Output the [X, Y] coordinate of the center of the cell containing the given text.  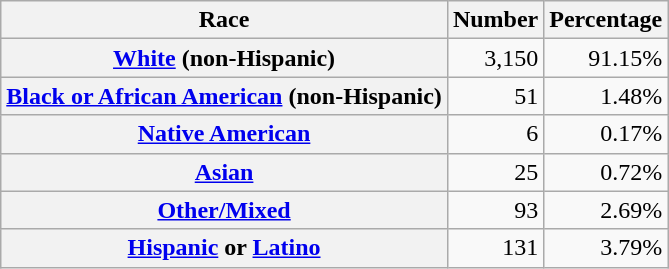
25 [495, 172]
1.48% [606, 96]
3.79% [606, 248]
Race [224, 20]
0.72% [606, 172]
6 [495, 134]
Other/Mixed [224, 210]
131 [495, 248]
Hispanic or Latino [224, 248]
Percentage [606, 20]
White (non-Hispanic) [224, 58]
0.17% [606, 134]
93 [495, 210]
Asian [224, 172]
Number [495, 20]
Native American [224, 134]
91.15% [606, 58]
2.69% [606, 210]
Black or African American (non-Hispanic) [224, 96]
3,150 [495, 58]
51 [495, 96]
